Determine the [x, y] coordinate at the center of the cell enclosing the given text.  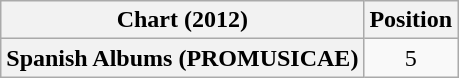
Spanish Albums (PROMUSICAE) [182, 58]
Position [411, 20]
5 [411, 58]
Chart (2012) [182, 20]
